Pinpoint the cell where the given text exists, returning its (x, y) midpoint coordinate. 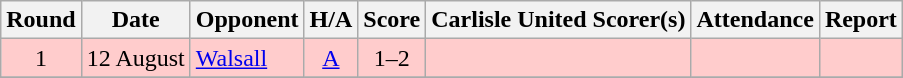
1–2 (392, 58)
Round (41, 20)
Attendance (755, 20)
Walsall (247, 58)
1 (41, 58)
Report (860, 20)
Score (392, 20)
12 August (136, 58)
A (331, 58)
Opponent (247, 20)
Date (136, 20)
H/A (331, 20)
Carlisle United Scorer(s) (558, 20)
